From the cell containing the given text, extract its center point as (x, y) coordinate. 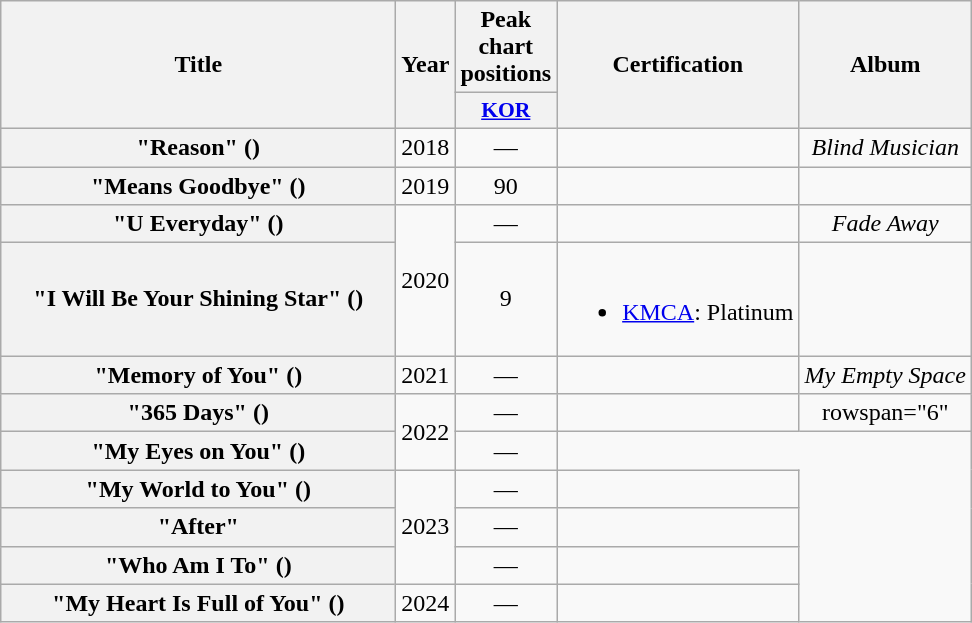
"My World to You" () (198, 489)
"Reason" () (198, 147)
Album (885, 65)
"I Will Be Your Shining Star" () (198, 300)
2023 (426, 527)
"365 Days" () (198, 413)
2024 (426, 603)
"Who Am I To" () (198, 565)
Peak chart positions (506, 47)
2019 (426, 185)
"After" (198, 527)
"My Heart Is Full of You" () (198, 603)
Title (198, 65)
KMCA: Platinum (678, 300)
"Memory of You" () (198, 375)
"My Eyes on You" () (198, 451)
Certification (678, 65)
"Means Goodbye" () (198, 185)
2021 (426, 375)
Fade Away (885, 224)
9 (506, 300)
2020 (426, 280)
Year (426, 65)
"U Everyday" () (198, 224)
Blind Musician (885, 147)
rowspan="6" (885, 413)
My Empty Space (885, 375)
90 (506, 185)
2022 (426, 432)
KOR (506, 111)
2018 (426, 147)
